Return the (x, y) coordinate for the center point of the cell that contains the specified text.  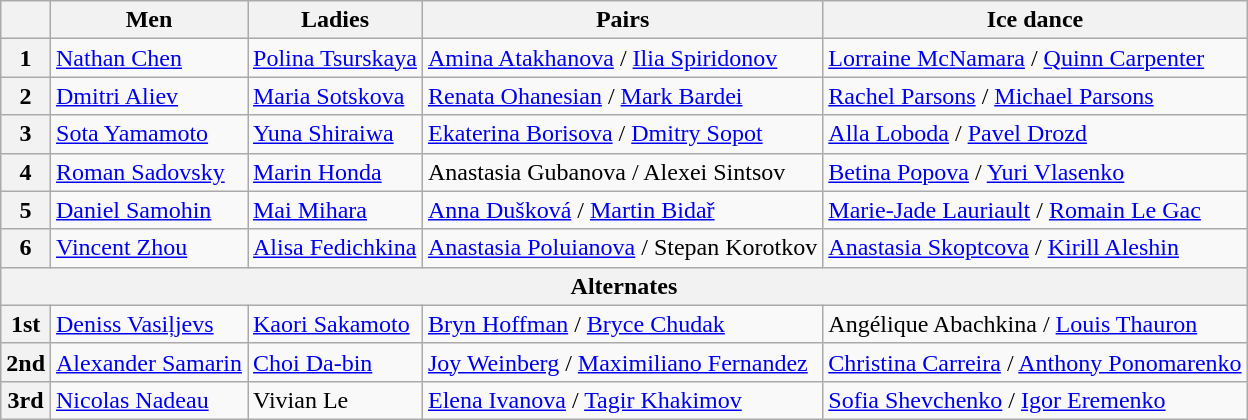
1st (26, 324)
2 (26, 96)
Choi Da-bin (336, 362)
Marie-Jade Lauriault / Romain Le Gac (1035, 210)
Deniss Vasiļjevs (150, 324)
Daniel Samohin (150, 210)
Bryn Hoffman / Bryce Chudak (622, 324)
Kaori Sakamoto (336, 324)
Elena Ivanova / Tagir Khakimov (622, 400)
Angélique Abachkina / Louis Thauron (1035, 324)
2nd (26, 362)
Alexander Samarin (150, 362)
Alla Loboda / Pavel Drozd (1035, 134)
Anastasia Poluianova / Stepan Korotkov (622, 248)
Vivian Le (336, 400)
Ekaterina Borisova / Dmitry Sopot (622, 134)
Polina Tsurskaya (336, 58)
3 (26, 134)
Rachel Parsons / Michael Parsons (1035, 96)
Betina Popova / Yuri Vlasenko (1035, 172)
Maria Sotskova (336, 96)
Sota Yamamoto (150, 134)
Nathan Chen (150, 58)
5 (26, 210)
Roman Sadovsky (150, 172)
Vincent Zhou (150, 248)
Christina Carreira / Anthony Ponomarenko (1035, 362)
Anastasia Skoptcova / Kirill Aleshin (1035, 248)
Amina Atakhanova / Ilia Spiridonov (622, 58)
1 (26, 58)
Joy Weinberg / Maximiliano Fernandez (622, 362)
Anna Dušková / Martin Bidař (622, 210)
Nicolas Nadeau (150, 400)
Yuna Shiraiwa (336, 134)
Lorraine McNamara / Quinn Carpenter (1035, 58)
Marin Honda (336, 172)
Ladies (336, 20)
3rd (26, 400)
Mai Mihara (336, 210)
Renata Ohanesian / Mark Bardei (622, 96)
Anastasia Gubanova / Alexei Sintsov (622, 172)
Alternates (624, 286)
Sofia Shevchenko / Igor Eremenko (1035, 400)
Men (150, 20)
4 (26, 172)
Alisa Fedichkina (336, 248)
Pairs (622, 20)
Dmitri Aliev (150, 96)
6 (26, 248)
Ice dance (1035, 20)
